From the cell containing the given text, extract its center point as [x, y] coordinate. 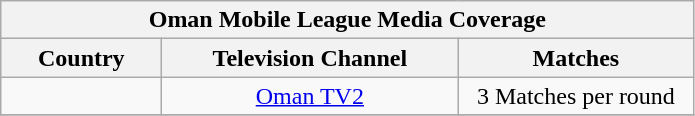
Matches [576, 58]
Oman TV2 [310, 96]
Country [82, 58]
3 Matches per round [576, 96]
Oman Mobile League Media Coverage [348, 20]
Television Channel [310, 58]
